Scan for the cell matching the given text and deliver its (X, Y) coordinate at center. 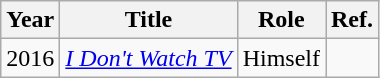
Himself (281, 58)
Role (281, 20)
I Don't Watch TV (148, 58)
Ref. (352, 20)
2016 (30, 58)
Title (148, 20)
Year (30, 20)
